Return (X, Y) of the center of cell containing provided text 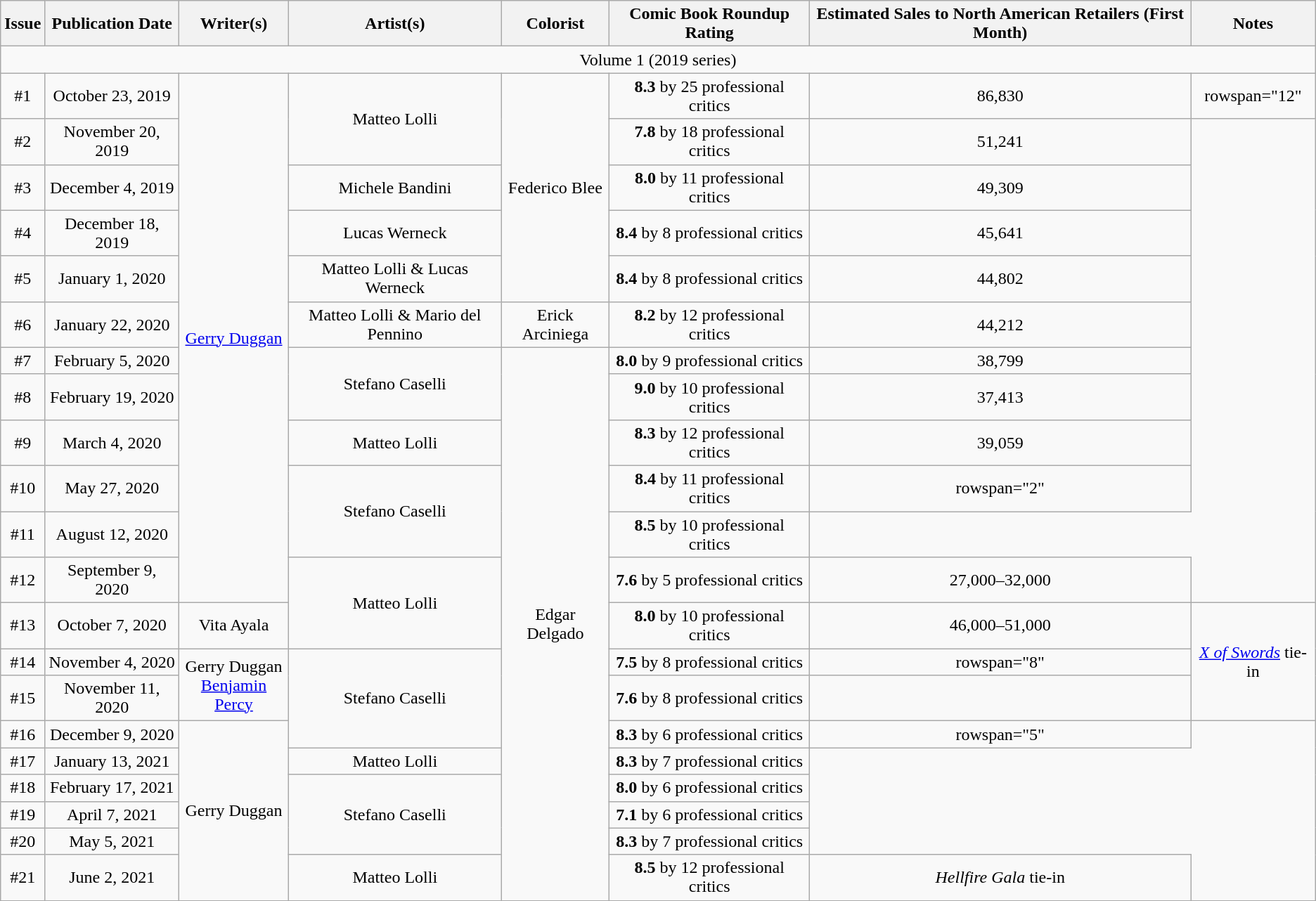
27,000–32,000 (1000, 581)
Issue (22, 24)
#2 (22, 142)
Federico Blee (555, 187)
#19 (22, 815)
#15 (22, 699)
November 20, 2019 (112, 142)
Volume 1 (2019 series) (658, 60)
#8 (22, 396)
8.3 by 6 professional critics (710, 734)
#16 (22, 734)
#17 (22, 761)
April 7, 2021 (112, 815)
45,641 (1000, 233)
rowspan="8" (1000, 662)
38,799 (1000, 361)
39,059 (1000, 443)
44,802 (1000, 278)
7.8 by 18 professional critics (710, 142)
51,241 (1000, 142)
44,212 (1000, 325)
#13 (22, 625)
#21 (22, 877)
January 1, 2020 (112, 278)
Hellfire Gala tie-in (1000, 877)
May 27, 2020 (112, 488)
Estimated Sales to North American Retailers (First Month) (1000, 24)
December 4, 2019 (112, 187)
February 19, 2020 (112, 396)
October 7, 2020 (112, 625)
Comic Book Roundup Rating (710, 24)
Colorist (555, 24)
Publication Date (112, 24)
Lucas Werneck (395, 233)
49,309 (1000, 187)
Matteo Lolli & Mario del Pennino (395, 325)
86,830 (1000, 96)
February 5, 2020 (112, 361)
Vita Ayala (234, 625)
October 23, 2019 (112, 96)
November 11, 2020 (112, 699)
November 4, 2020 (112, 662)
8.0 by 6 professional critics (710, 788)
#9 (22, 443)
June 2, 2021 (112, 877)
#14 (22, 662)
8.0 by 10 professional critics (710, 625)
rowspan="2" (1000, 488)
March 4, 2020 (112, 443)
December 9, 2020 (112, 734)
7.6 by 5 professional critics (710, 581)
Gerry DugganBenjamin Percy (234, 685)
#18 (22, 788)
8.0 by 9 professional critics (710, 361)
#6 (22, 325)
7.6 by 8 professional critics (710, 699)
Edgar Delgado (555, 624)
Artist(s) (395, 24)
7.1 by 6 professional critics (710, 815)
#5 (22, 278)
#4 (22, 233)
January 22, 2020 (112, 325)
8.2 by 12 professional critics (710, 325)
August 12, 2020 (112, 534)
#20 (22, 841)
#11 (22, 534)
9.0 by 10 professional critics (710, 396)
37,413 (1000, 396)
September 9, 2020 (112, 581)
Notes (1253, 24)
January 13, 2021 (112, 761)
46,000–51,000 (1000, 625)
rowspan="5" (1000, 734)
8.3 by 25 professional critics (710, 96)
rowspan="12" (1253, 96)
Michele Bandini (395, 187)
#10 (22, 488)
8.5 by 10 professional critics (710, 534)
#3 (22, 187)
8.3 by 12 professional critics (710, 443)
8.0 by 11 professional critics (710, 187)
February 17, 2021 (112, 788)
Writer(s) (234, 24)
#7 (22, 361)
Erick Arciniega (555, 325)
8.4 by 11 professional critics (710, 488)
7.5 by 8 professional critics (710, 662)
#1 (22, 96)
X of Swords tie-in (1253, 662)
#12 (22, 581)
May 5, 2021 (112, 841)
Matteo Lolli & Lucas Werneck (395, 278)
December 18, 2019 (112, 233)
8.5 by 12 professional critics (710, 877)
